Provide the [x, y] coordinate of the cell's center where the given text is located.  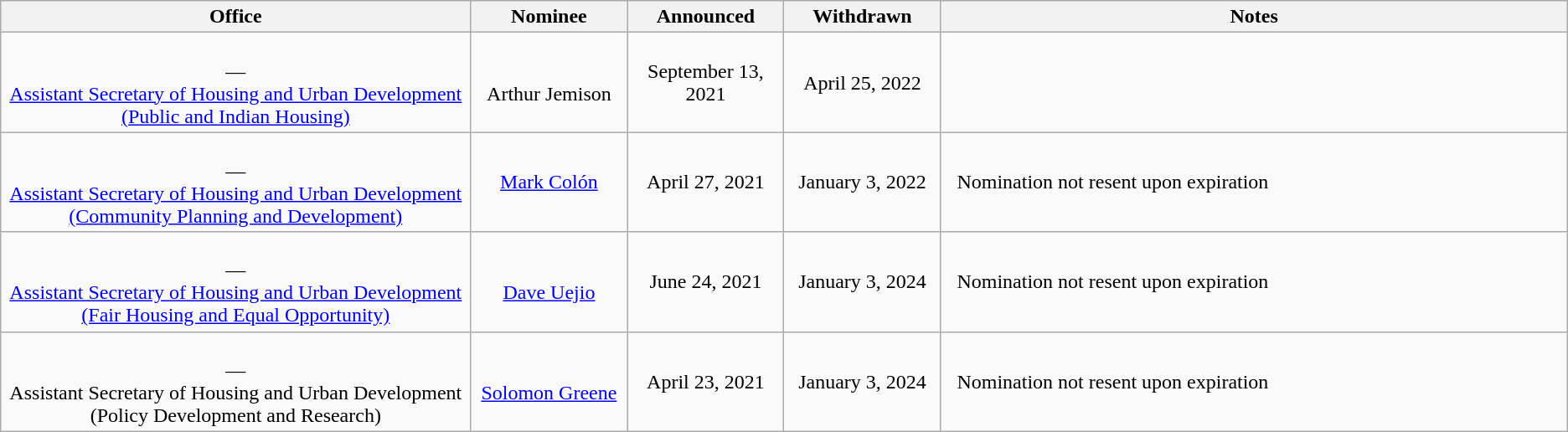
Announced [705, 17]
April 25, 2022 [863, 82]
—Assistant Secretary of Housing and Urban Development(Policy Development and Research) [236, 382]
Arthur Jemison [549, 82]
Nominee [549, 17]
June 24, 2021 [705, 281]
January 3, 2022 [863, 183]
—Assistant Secretary of Housing and Urban Development(Public and Indian Housing) [236, 82]
Solomon Greene [549, 382]
Notes [1254, 17]
—Assistant Secretary of Housing and Urban Development(Community Planning and Development) [236, 183]
April 27, 2021 [705, 183]
Withdrawn [863, 17]
Mark Colón [549, 183]
April 23, 2021 [705, 382]
—Assistant Secretary of Housing and Urban Development(Fair Housing and Equal Opportunity) [236, 281]
Office [236, 17]
September 13, 2021 [705, 82]
Dave Uejio [549, 281]
